Determine the (x, y) coordinate at the center of the cell enclosing the given text.  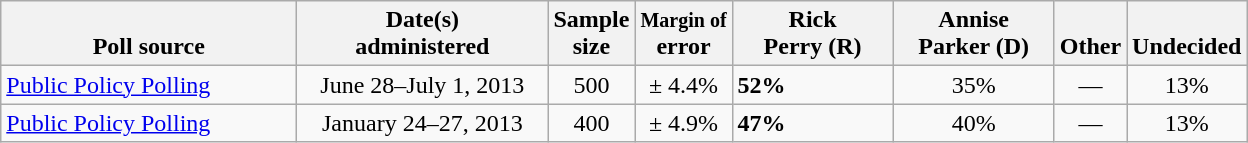
Samplesize (592, 34)
± 4.4% (684, 85)
40% (974, 123)
400 (592, 123)
± 4.9% (684, 123)
Undecided (1187, 34)
Other (1090, 34)
Date(s)administered (422, 34)
52% (812, 85)
Poll source (149, 34)
500 (592, 85)
AnniseParker (D) (974, 34)
47% (812, 123)
RickPerry (R) (812, 34)
June 28–July 1, 2013 (422, 85)
Margin oferror (684, 34)
January 24–27, 2013 (422, 123)
35% (974, 85)
